Locate the cell with the specified text and output its (X, Y) center coordinate. 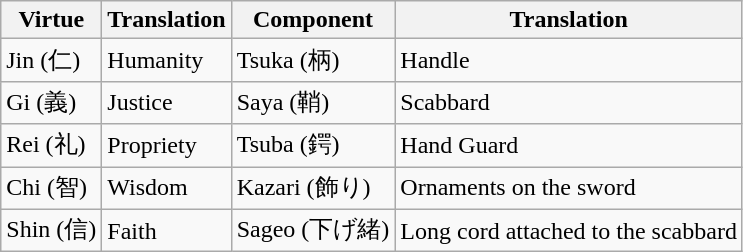
Handle (569, 60)
Component (313, 20)
Saya (鞘) (313, 102)
Kazari (飾り) (313, 188)
Humanity (166, 60)
Wisdom (166, 188)
Shin (信) (52, 230)
Sageo (下げ緒) (313, 230)
Long cord attached to the scabbard (569, 230)
Propriety (166, 146)
Gi (義) (52, 102)
Chi (智) (52, 188)
Jin (仁) (52, 60)
Hand Guard (569, 146)
Faith (166, 230)
Tsuka (柄) (313, 60)
Ornaments on the sword (569, 188)
Virtue (52, 20)
Tsuba (鍔) (313, 146)
Justice (166, 102)
Scabbard (569, 102)
Rei (礼) (52, 146)
